Determine the (x, y) coordinate at the center of the cell enclosing the given text.  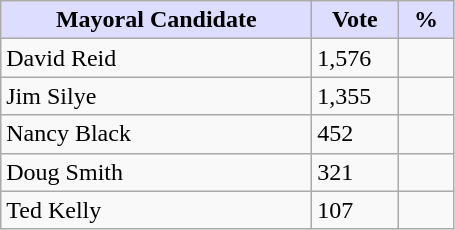
David Reid (156, 58)
Doug Smith (156, 172)
321 (355, 172)
Ted Kelly (156, 210)
% (426, 20)
1,576 (355, 58)
Jim Silye (156, 96)
1,355 (355, 96)
Mayoral Candidate (156, 20)
Vote (355, 20)
107 (355, 210)
Nancy Black (156, 134)
452 (355, 134)
